For the text-containing cell, return its midpoint in [x, y] coordinate format. 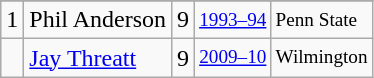
1993–94 [233, 20]
2009–10 [233, 58]
1 [12, 20]
Penn State [322, 20]
Jay Threatt [98, 58]
Wilmington [322, 58]
Phil Anderson [98, 20]
